Scan for the cell matching the given text and deliver its (x, y) coordinate at center. 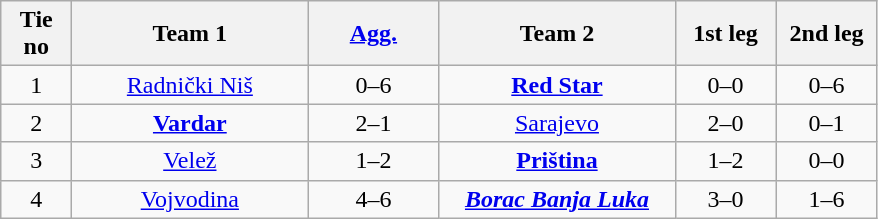
2–1 (374, 123)
2–0 (726, 123)
Borac Banja Luka (557, 199)
3 (36, 161)
Team 1 (190, 34)
Radnički Niš (190, 85)
1 (36, 85)
Agg. (374, 34)
Velež (190, 161)
0–1 (826, 123)
1–6 (826, 199)
Vardar (190, 123)
Red Star (557, 85)
Priština (557, 161)
Tie no (36, 34)
4–6 (374, 199)
Sarajevo (557, 123)
3–0 (726, 199)
Vojvodina (190, 199)
Team 2 (557, 34)
2nd leg (826, 34)
4 (36, 199)
2 (36, 123)
1st leg (726, 34)
